Provide the [x, y] coordinate of the cell's center where the given text is located.  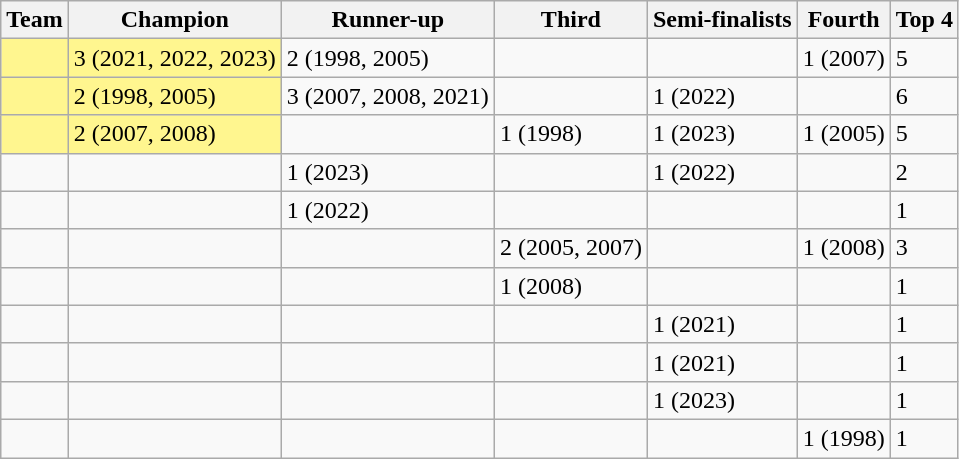
Top 4 [924, 20]
2 [924, 172]
Champion [174, 20]
1 (2005) [844, 134]
3 (2021, 2022, 2023) [174, 58]
1 (2007) [844, 58]
Team [35, 20]
6 [924, 96]
Third [570, 20]
Fourth [844, 20]
Runner-up [388, 20]
2 (2005, 2007) [570, 248]
Semi-finalists [722, 20]
3 [924, 248]
3 (2007, 2008, 2021) [388, 96]
2 (2007, 2008) [174, 134]
